Find where the given text appears and provide that cell's center as [X, Y] coordinate. 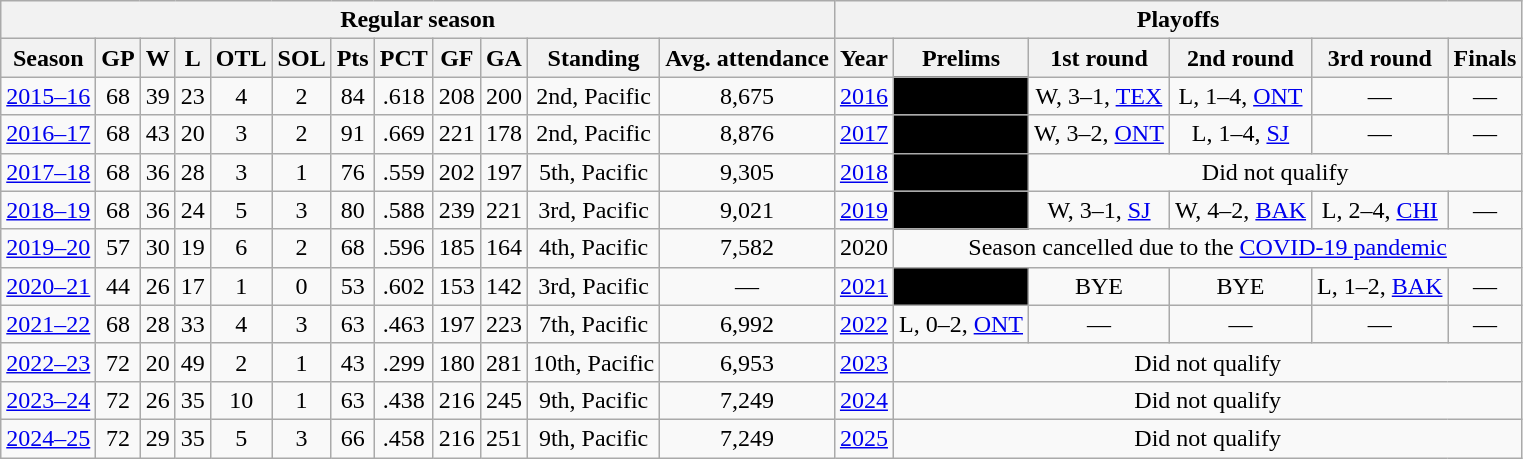
7,582 [748, 248]
202 [456, 172]
91 [352, 134]
164 [504, 248]
2022–23 [48, 362]
GF [456, 58]
24 [192, 210]
W, 3–1, SJ [1100, 210]
8,876 [748, 134]
2022 [864, 324]
23 [192, 96]
142 [504, 286]
2020 [864, 248]
.618 [404, 96]
2024 [864, 400]
Finals [1485, 58]
9,021 [748, 210]
.602 [404, 286]
239 [456, 210]
80 [352, 210]
L, 1–4, ONT [1240, 96]
.559 [404, 172]
Year [864, 58]
200 [504, 96]
66 [352, 438]
W, 4–2, BAK [1240, 210]
84 [352, 96]
L, 0–2, ONT [960, 324]
Regular season [418, 20]
.458 [404, 438]
GP [118, 58]
2018–19 [48, 210]
185 [456, 248]
5th, Pacific [593, 172]
2018 [864, 172]
178 [504, 134]
0 [302, 286]
Pts [352, 58]
Standing [593, 58]
8,675 [748, 96]
.596 [404, 248]
76 [352, 172]
39 [158, 96]
.438 [404, 400]
2021–22 [48, 324]
6 [241, 248]
180 [456, 362]
2023–24 [48, 400]
Playoffs [1178, 20]
2025 [864, 438]
2017 [864, 134]
1st round [1100, 58]
2015–16 [48, 96]
L, 1–2, BAK [1380, 286]
19 [192, 248]
2020–21 [48, 286]
Season [48, 58]
.299 [404, 362]
33 [192, 324]
SOL [302, 58]
7th, Pacific [593, 324]
2nd round [1240, 58]
2019 [864, 210]
57 [118, 248]
10th, Pacific [593, 362]
W, 3–2, ONT [1100, 134]
4th, Pacific [593, 248]
Avg. attendance [748, 58]
.463 [404, 324]
44 [118, 286]
53 [352, 286]
L [192, 58]
9,305 [748, 172]
2024–25 [48, 438]
49 [192, 362]
2019–20 [48, 248]
208 [456, 96]
Season cancelled due to the COVID-19 pandemic [1207, 248]
Prelims [960, 58]
17 [192, 286]
2017–18 [48, 172]
245 [504, 400]
.588 [404, 210]
251 [504, 438]
GA [504, 58]
6,953 [748, 362]
30 [158, 248]
3rd round [1380, 58]
L, 2–4, CHI [1380, 210]
PCT [404, 58]
.669 [404, 134]
2016–17 [48, 134]
29 [158, 438]
W [158, 58]
L, 1–4, SJ [1240, 134]
10 [241, 400]
W, 3–1, TEX [1100, 96]
153 [456, 286]
281 [504, 362]
2016 [864, 96]
2023 [864, 362]
OTL [241, 58]
223 [504, 324]
6,992 [748, 324]
2021 [864, 286]
